Return the [X, Y] coordinate for the center point of the cell that contains the specified text.  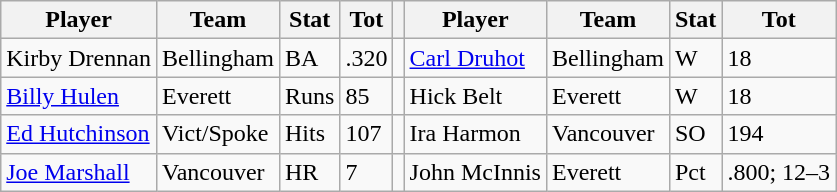
Pct [695, 172]
Hits [309, 134]
Ed Hutchinson [79, 134]
107 [366, 134]
John McInnis [475, 172]
.800; 12–3 [779, 172]
SO [695, 134]
Runs [309, 96]
Ira Harmon [475, 134]
HR [309, 172]
Carl Druhot [475, 58]
Billy Hulen [79, 96]
85 [366, 96]
BA [309, 58]
.320 [366, 58]
Kirby Drennan [79, 58]
Vict/Spoke [218, 134]
194 [779, 134]
Hick Belt [475, 96]
7 [366, 172]
Joe Marshall [79, 172]
